Determine the (X, Y) coordinate at the center of the cell enclosing the given text.  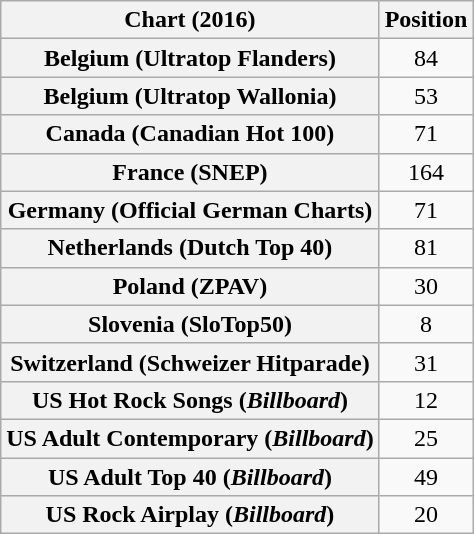
France (SNEP) (190, 172)
25 (426, 438)
Netherlands (Dutch Top 40) (190, 248)
30 (426, 286)
Switzerland (Schweizer Hitparade) (190, 362)
Slovenia (SloTop50) (190, 324)
US Rock Airplay (Billboard) (190, 515)
84 (426, 58)
49 (426, 477)
US Hot Rock Songs (Billboard) (190, 400)
US Adult Contemporary (Billboard) (190, 438)
Chart (2016) (190, 20)
12 (426, 400)
Position (426, 20)
8 (426, 324)
20 (426, 515)
Germany (Official German Charts) (190, 210)
81 (426, 248)
53 (426, 96)
US Adult Top 40 (Billboard) (190, 477)
Canada (Canadian Hot 100) (190, 134)
164 (426, 172)
Belgium (Ultratop Flanders) (190, 58)
Belgium (Ultratop Wallonia) (190, 96)
31 (426, 362)
Poland (ZPAV) (190, 286)
